Detect which cell encompasses the target text, then output its [x, y] center coordinate. 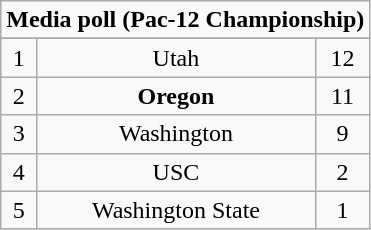
12 [342, 58]
11 [342, 96]
Oregon [176, 96]
4 [19, 172]
5 [19, 210]
Media poll (Pac-12 Championship) [186, 20]
3 [19, 134]
9 [342, 134]
Washington State [176, 210]
Washington [176, 134]
USC [176, 172]
Utah [176, 58]
